Output the (x, y) coordinate of the center of the cell containing the given text.  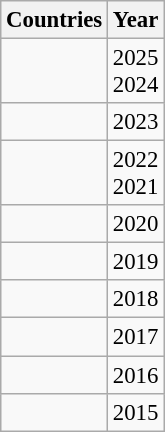
Year (136, 20)
2017 (136, 337)
2016 (136, 375)
2018 (136, 299)
Countries (54, 20)
2015 (136, 412)
2023 (136, 122)
2019 (136, 262)
20222021 (136, 174)
2020 (136, 224)
20252024 (136, 72)
